Detect which cell encompasses the target text, then output its (x, y) center coordinate. 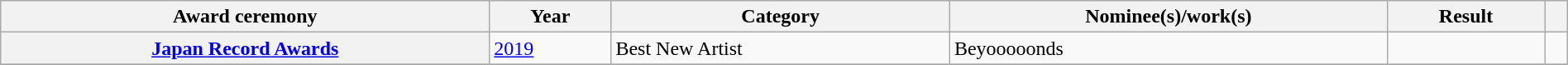
Best New Artist (781, 48)
2019 (551, 48)
Japan Record Awards (245, 48)
Nominee(s)/work(s) (1168, 17)
Beyooooonds (1168, 48)
Year (551, 17)
Result (1465, 17)
Award ceremony (245, 17)
Category (781, 17)
